Detect which cell encompasses the target text, then output its [X, Y] center coordinate. 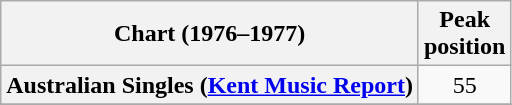
Chart (1976–1977) [210, 34]
Peakposition [464, 34]
55 [464, 85]
Australian Singles (Kent Music Report) [210, 85]
